Scan for the cell matching the given text and deliver its [x, y] coordinate at center. 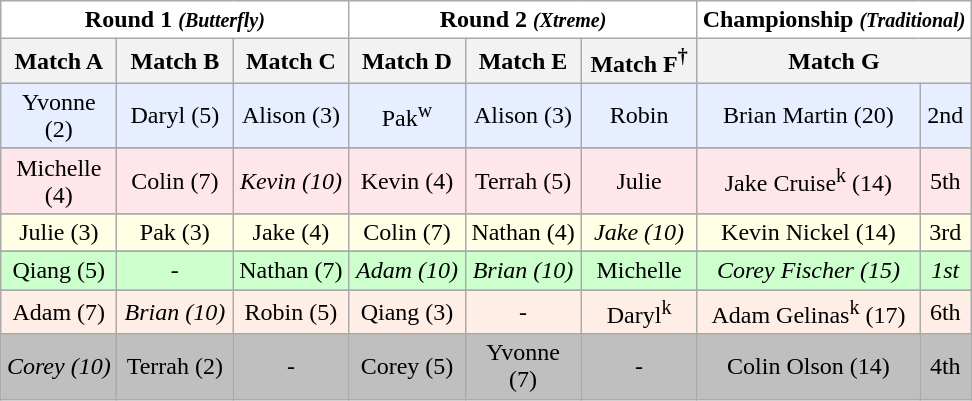
Michelle [639, 271]
Corey (5) [407, 366]
Darylk [639, 312]
Pak (3) [175, 232]
Pakw [407, 116]
Adam (10) [407, 271]
Adam (7) [59, 312]
2nd [946, 116]
Match F† [639, 62]
Kevin (4) [407, 180]
Jake Cruisek (14) [808, 180]
Yvonne (2) [59, 116]
Robin [639, 116]
4th [946, 366]
Daryl (5) [175, 116]
Colin Olson (14) [808, 366]
Round 2 (Xtreme) [523, 20]
Kevin Nickel (14) [808, 232]
Robin (5) [291, 312]
Kevin (10) [291, 180]
Yvonne (7) [523, 366]
Jake (4) [291, 232]
Nathan (7) [291, 271]
Match G [834, 62]
Adam Gelinask (17) [808, 312]
Brian Martin (20) [808, 116]
5th [946, 180]
Julie [639, 180]
Terrah (5) [523, 180]
Corey Fischer (15) [808, 271]
3rd [946, 232]
Qiang (3) [407, 312]
Qiang (5) [59, 271]
Nathan (4) [523, 232]
Match C [291, 62]
Terrah (2) [175, 366]
Match B [175, 62]
Round 1 (Butterfly) [175, 20]
1st [946, 271]
Championship (Traditional) [834, 20]
Corey (10) [59, 366]
Julie (3) [59, 232]
Michelle (4) [59, 180]
6th [946, 312]
Match E [523, 62]
Match A [59, 62]
Match D [407, 62]
Jake (10) [639, 232]
